Extract the [x, y] coordinate from the center of the cell holding the provided text.  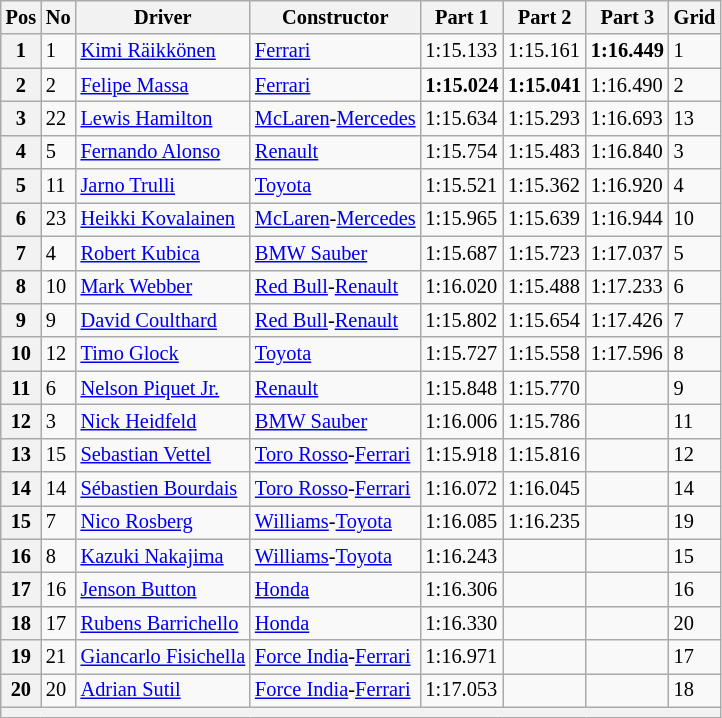
1:15.848 [462, 388]
David Coulthard [163, 320]
1:16.490 [628, 85]
1:16.072 [462, 489]
21 [58, 657]
1:15.483 [544, 152]
1:15.362 [544, 186]
Grid [695, 17]
1:16.045 [544, 489]
Part 2 [544, 17]
Lewis Hamilton [163, 118]
Kimi Räikkönen [163, 51]
1:15.488 [544, 287]
1:15.687 [462, 253]
Sébastien Bourdais [163, 489]
1:15.024 [462, 85]
1:16.693 [628, 118]
1:16.971 [462, 657]
No [58, 17]
1:17.053 [462, 690]
Adrian Sutil [163, 690]
Fernando Alonso [163, 152]
1:15.754 [462, 152]
1:15.802 [462, 320]
1:17.037 [628, 253]
Pos [21, 17]
1:15.727 [462, 354]
Kazuki Nakajima [163, 556]
22 [58, 118]
Nico Rosberg [163, 522]
1:16.920 [628, 186]
Jarno Trulli [163, 186]
Part 1 [462, 17]
1:16.944 [628, 219]
1:15.654 [544, 320]
1:16.306 [462, 589]
1:16.235 [544, 522]
1:16.840 [628, 152]
Mark Webber [163, 287]
1:16.449 [628, 51]
1:17.426 [628, 320]
Nelson Piquet Jr. [163, 388]
1:15.041 [544, 85]
1:17.233 [628, 287]
Constructor [335, 17]
1:16.330 [462, 623]
1:15.639 [544, 219]
Driver [163, 17]
Rubens Barrichello [163, 623]
1:15.521 [462, 186]
1:15.161 [544, 51]
Timo Glock [163, 354]
Part 3 [628, 17]
1:15.816 [544, 455]
1:15.965 [462, 219]
Giancarlo Fisichella [163, 657]
1:15.786 [544, 421]
1:16.085 [462, 522]
Sebastian Vettel [163, 455]
1:16.243 [462, 556]
Heikki Kovalainen [163, 219]
1:15.770 [544, 388]
1:16.020 [462, 287]
1:15.918 [462, 455]
1:15.133 [462, 51]
Jenson Button [163, 589]
1:15.293 [544, 118]
1:16.006 [462, 421]
1:17.596 [628, 354]
Felipe Massa [163, 85]
23 [58, 219]
Robert Kubica [163, 253]
1:15.558 [544, 354]
1:15.634 [462, 118]
Nick Heidfeld [163, 421]
1:15.723 [544, 253]
